Provide the [x, y] coordinate of the cell's center where the given text is located.  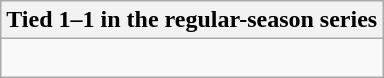
Tied 1–1 in the regular-season series [192, 20]
